Find where the given text appears and provide that cell's center as (X, Y) coordinate. 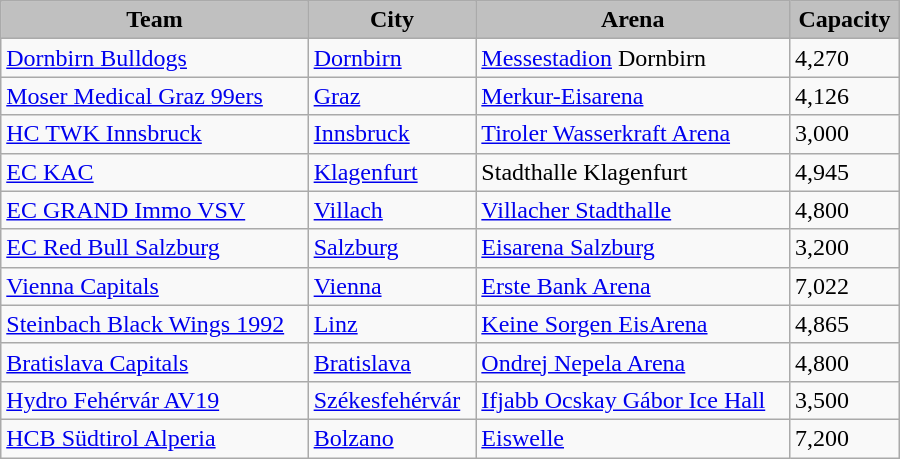
Eisarena Salzburg (633, 248)
Vienna Capitals (154, 286)
Dornbirn (392, 58)
Villacher Stadthalle (633, 210)
Team (154, 20)
4,865 (845, 324)
Ondrej Nepela Arena (633, 362)
EC Red Bull Salzburg (154, 248)
7,022 (845, 286)
3,000 (845, 134)
3,200 (845, 248)
Moser Medical Graz 99ers (154, 96)
3,500 (845, 400)
Bratislava (392, 362)
EC KAC (154, 172)
Merkur-Eisarena (633, 96)
Messestadion Dornbirn (633, 58)
Ifjabb Ocskay Gábor Ice Hall (633, 400)
7,200 (845, 438)
Dornbirn Bulldogs (154, 58)
Bratislava Capitals (154, 362)
Villach (392, 210)
Keine Sorgen EisArena (633, 324)
4,270 (845, 58)
Eiswelle (633, 438)
City (392, 20)
Salzburg (392, 248)
Graz (392, 96)
4,945 (845, 172)
Arena (633, 20)
Innsbruck (392, 134)
4,126 (845, 96)
Steinbach Black Wings 1992 (154, 324)
Bolzano (392, 438)
EC GRAND Immo VSV (154, 210)
Vienna (392, 286)
Linz (392, 324)
Erste Bank Arena (633, 286)
Tiroler Wasserkraft Arena (633, 134)
Székesfehérvár (392, 400)
HC TWK Innsbruck (154, 134)
Capacity (845, 20)
Klagenfurt (392, 172)
Hydro Fehérvár AV19 (154, 400)
Stadthalle Klagenfurt (633, 172)
HCB Südtirol Alperia (154, 438)
